From the cell containing the given text, extract its center point as (X, Y) coordinate. 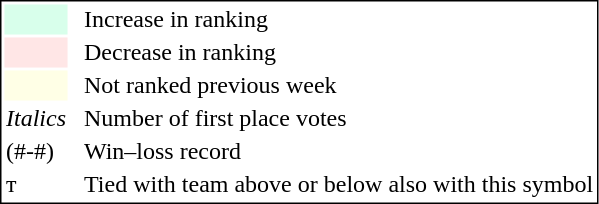
Increase in ranking (338, 19)
Number of first place votes (338, 119)
Not ranked previous week (338, 85)
Win–loss record (338, 151)
Italics (36, 119)
Decrease in ranking (338, 53)
(#-#) (36, 151)
Tied with team above or below also with this symbol (338, 185)
т (36, 185)
